Scan for the cell matching the given text and deliver its [X, Y] coordinate at center. 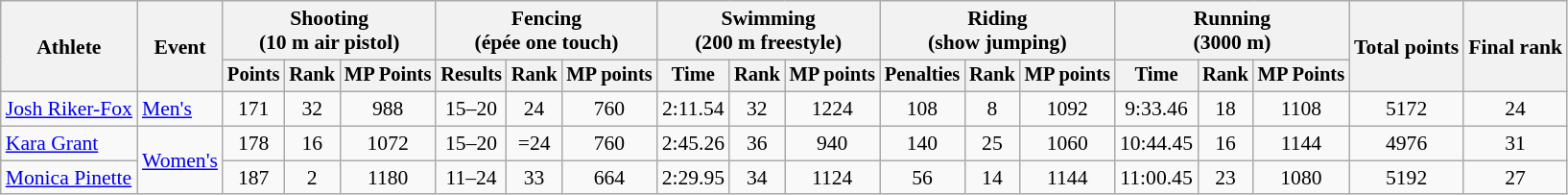
108 [922, 110]
Penalties [922, 76]
31 [1515, 144]
664 [608, 178]
8 [992, 110]
171 [253, 110]
Total points [1407, 46]
Event [180, 46]
1072 [388, 144]
2 [312, 178]
940 [833, 144]
25 [992, 144]
Riding(show jumping) [998, 31]
11:00.45 [1156, 178]
Swimming(200 m freestyle) [769, 31]
Fencing(épée one touch) [546, 31]
Monica Pinette [69, 178]
11–24 [471, 178]
Athlete [69, 46]
1224 [833, 110]
Final rank [1515, 46]
Points [253, 76]
Kara Grant [69, 144]
Results [471, 76]
1124 [833, 178]
18 [1225, 110]
2:29.95 [693, 178]
Josh Riker-Fox [69, 110]
=24 [535, 144]
36 [757, 144]
187 [253, 178]
1092 [1067, 110]
56 [922, 178]
1080 [1301, 178]
4976 [1407, 144]
1180 [388, 178]
2:11.54 [693, 110]
2:45.26 [693, 144]
14 [992, 178]
10:44.45 [1156, 144]
33 [535, 178]
1108 [1301, 110]
34 [757, 178]
988 [388, 110]
Running(3000 m) [1232, 31]
9:33.46 [1156, 110]
23 [1225, 178]
Shooting(10 m air pistol) [329, 31]
5172 [1407, 110]
178 [253, 144]
140 [922, 144]
Men's [180, 110]
27 [1515, 178]
Women's [180, 161]
5192 [1407, 178]
1060 [1067, 144]
